Output the [x, y] coordinate of the center of the cell containing the given text.  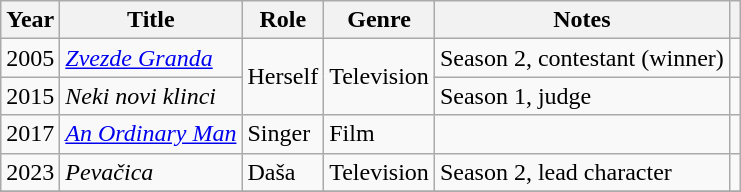
2005 [30, 58]
Notes [582, 20]
An Ordinary Man [151, 134]
Daša [283, 172]
Title [151, 20]
Season 2, lead character [582, 172]
Genre [380, 20]
Role [283, 20]
Herself [283, 77]
2015 [30, 96]
Year [30, 20]
Season 2, contestant (winner) [582, 58]
Film [380, 134]
Zvezde Granda [151, 58]
Neki novi klinci [151, 96]
Singer [283, 134]
Pevačica [151, 172]
Season 1, judge [582, 96]
2023 [30, 172]
2017 [30, 134]
